Find where the given text appears and provide that cell's center as (X, Y) coordinate. 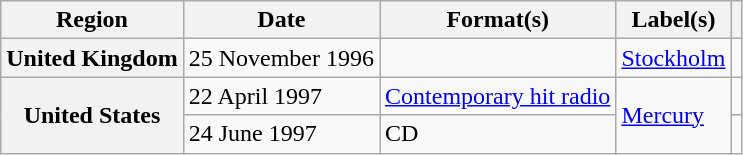
Mercury (674, 115)
Stockholm (674, 58)
Region (92, 20)
22 April 1997 (281, 96)
CD (498, 134)
United States (92, 115)
Date (281, 20)
Label(s) (674, 20)
United Kingdom (92, 58)
Format(s) (498, 20)
25 November 1996 (281, 58)
Contemporary hit radio (498, 96)
24 June 1997 (281, 134)
